Pinpoint the cell where the given text exists, returning its [x, y] midpoint coordinate. 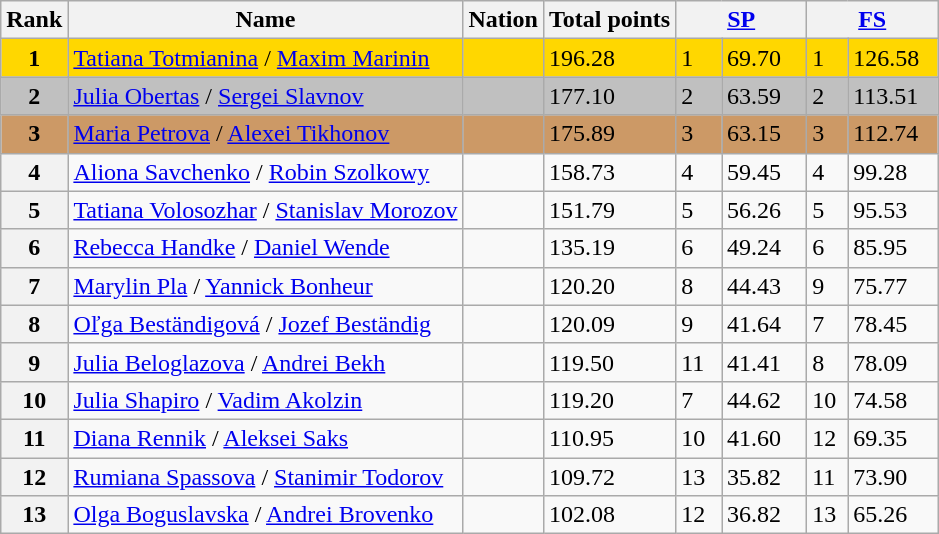
78.09 [893, 362]
112.74 [893, 134]
Julia Shapiro / Vadim Akolzin [266, 400]
44.62 [764, 400]
119.50 [609, 362]
59.45 [764, 172]
36.82 [764, 515]
99.28 [893, 172]
Oľga Beständigová / Jozef Beständig [266, 324]
109.72 [609, 477]
Marylin Pla / Yannick Bonheur [266, 286]
73.90 [893, 477]
78.45 [893, 324]
196.28 [609, 58]
158.73 [609, 172]
49.24 [764, 248]
Rebecca Handke / Daniel Wende [266, 248]
Julia Obertas / Sergei Slavnov [266, 96]
63.59 [764, 96]
120.20 [609, 286]
56.26 [764, 210]
Maria Petrova / Alexei Tikhonov [266, 134]
65.26 [893, 515]
126.58 [893, 58]
Tatiana Totmianina / Maxim Marinin [266, 58]
69.70 [764, 58]
Julia Beloglazova / Andrei Bekh [266, 362]
Nation [503, 20]
Aliona Savchenko / Robin Szolkowy [266, 172]
120.09 [609, 324]
35.82 [764, 477]
41.64 [764, 324]
Rank [34, 20]
41.41 [764, 362]
Olga Boguslavska / Andrei Brovenko [266, 515]
44.43 [764, 286]
FS [872, 20]
63.15 [764, 134]
69.35 [893, 438]
151.79 [609, 210]
85.95 [893, 248]
Tatiana Volosozhar / Stanislav Morozov [266, 210]
Name [266, 20]
74.58 [893, 400]
41.60 [764, 438]
177.10 [609, 96]
95.53 [893, 210]
Rumiana Spassova / Stanimir Todorov [266, 477]
110.95 [609, 438]
SP [742, 20]
135.19 [609, 248]
75.77 [893, 286]
119.20 [609, 400]
102.08 [609, 515]
113.51 [893, 96]
175.89 [609, 134]
Diana Rennik / Aleksei Saks [266, 438]
Total points [609, 20]
